Provide the (x, y) coordinate of the cell's center where the given text is located.  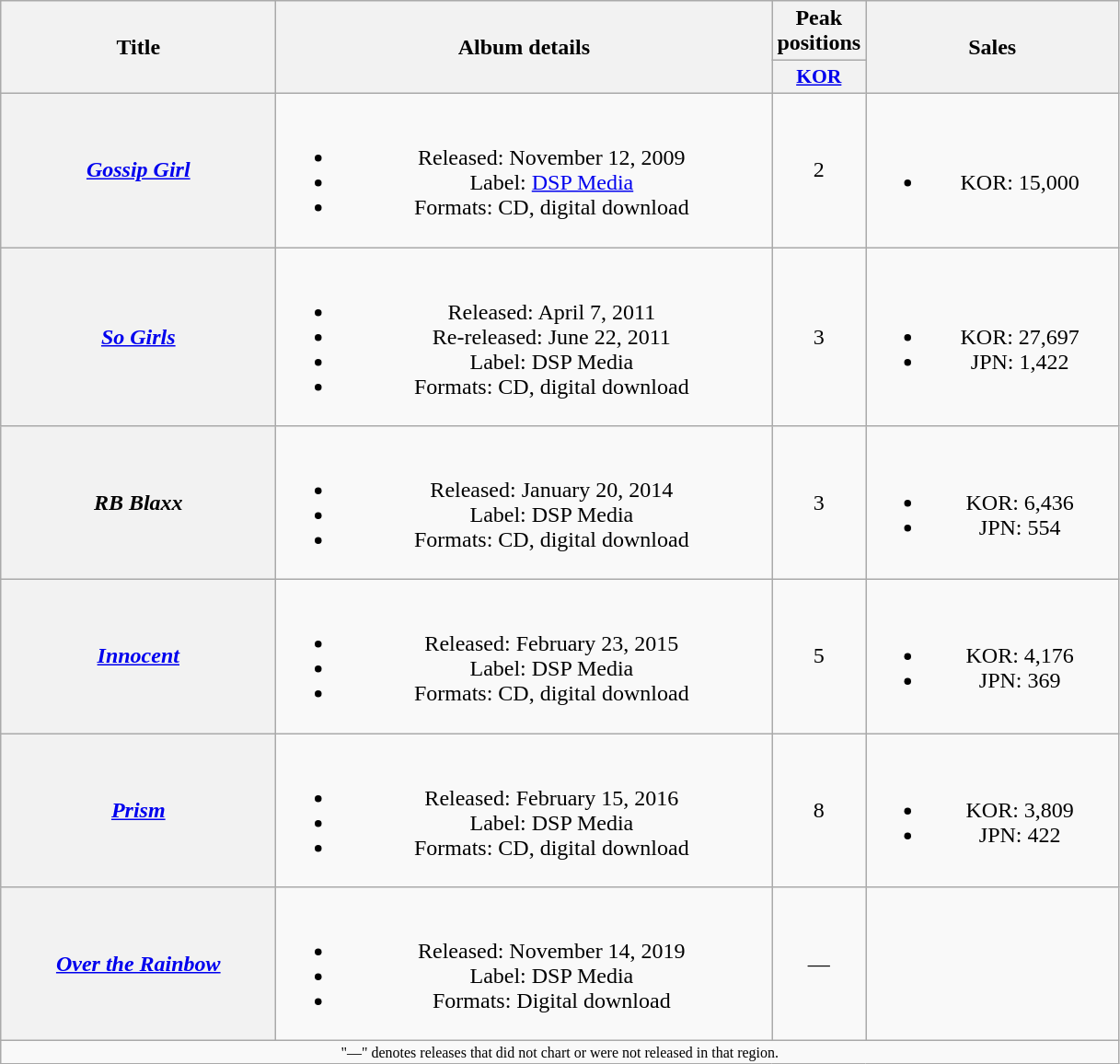
Over the Rainbow (138, 965)
Released: February 23, 2015 Label: DSP MediaFormats: CD, digital download (525, 657)
Title (138, 48)
Released: April 7, 2011Re-released: June 22, 2011 Label: DSP MediaFormats: CD, digital download (525, 336)
Innocent (138, 657)
KOR: 3,809JPN: 422 (992, 810)
8 (819, 810)
Sales (992, 48)
KOR: 4,176JPN: 369 (992, 657)
5 (819, 657)
KOR: 6,436JPN: 554 (992, 503)
Released: November 14, 2019 Label: DSP MediaFormats: Digital download (525, 965)
Prism (138, 810)
So Girls (138, 336)
"—" denotes releases that did not chart or were not released in that region. (560, 1052)
KOR (819, 77)
KOR: 27,697JPN: 1,422 (992, 336)
RB Blaxx (138, 503)
2 (819, 169)
Peak positions (819, 31)
Released: November 12, 2009 Label: DSP MediaFormats: CD, digital download (525, 169)
Released: February 15, 2016 Label: DSP MediaFormats: CD, digital download (525, 810)
— (819, 965)
KOR: 15,000 (992, 169)
Released: January 20, 2014 Label: DSP MediaFormats: CD, digital download (525, 503)
Gossip Girl (138, 169)
Album details (525, 48)
